Provide the (x, y) coordinate of the cell's center where the given text is located.  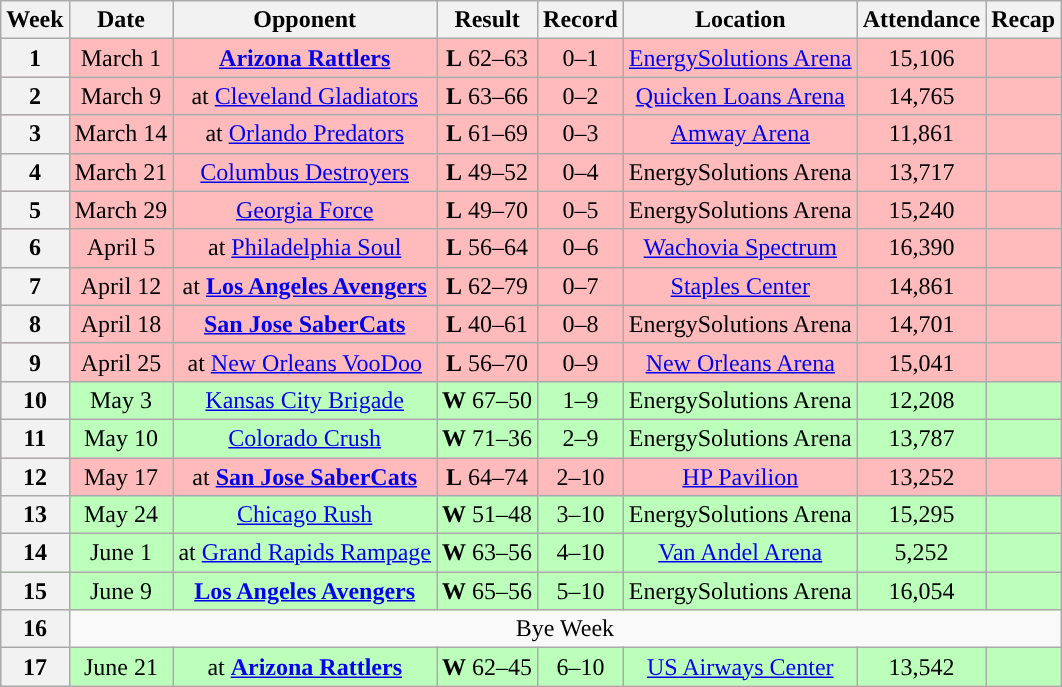
Wachovia Spectrum (740, 248)
at New Orleans VooDoo (305, 362)
April 18 (121, 324)
L 49–52 (488, 172)
1–9 (581, 400)
15,106 (921, 58)
Attendance (921, 20)
at Grand Rapids Rampage (305, 553)
7 (35, 286)
Van Andel Arena (740, 553)
Opponent (305, 20)
Record (581, 20)
L 40–61 (488, 324)
3 (35, 134)
Recap (1024, 20)
New Orleans Arena (740, 362)
0–2 (581, 96)
13 (35, 515)
Arizona Rattlers (305, 58)
13,787 (921, 438)
1 (35, 58)
HP Pavilion (740, 477)
9 (35, 362)
May 10 (121, 438)
W 71–36 (488, 438)
May 24 (121, 515)
0–8 (581, 324)
0–4 (581, 172)
Quicken Loans Arena (740, 96)
2 (35, 96)
10 (35, 400)
L 64–74 (488, 477)
Result (488, 20)
W 63–56 (488, 553)
April 5 (121, 248)
11 (35, 438)
W 67–50 (488, 400)
15,041 (921, 362)
16,390 (921, 248)
Week (35, 20)
at Philadelphia Soul (305, 248)
6–10 (581, 667)
16 (35, 629)
June 21 (121, 667)
13,252 (921, 477)
US Airways Center (740, 667)
4–10 (581, 553)
Colorado Crush (305, 438)
Georgia Force (305, 210)
June 1 (121, 553)
11,861 (921, 134)
13,542 (921, 667)
Columbus Destroyers (305, 172)
at Orlando Predators (305, 134)
June 9 (121, 591)
San Jose SaberCats (305, 324)
March 1 (121, 58)
March 9 (121, 96)
at San Jose SaberCats (305, 477)
0–3 (581, 134)
Amway Arena (740, 134)
15,240 (921, 210)
W 65–56 (488, 591)
4 (35, 172)
at Arizona Rattlers (305, 667)
16,054 (921, 591)
15 (35, 591)
May 3 (121, 400)
April 25 (121, 362)
14 (35, 553)
3–10 (581, 515)
May 17 (121, 477)
14,765 (921, 96)
Chicago Rush (305, 515)
5,252 (921, 553)
at Los Angeles Avengers (305, 286)
Location (740, 20)
8 (35, 324)
0–5 (581, 210)
0–9 (581, 362)
W 51–48 (488, 515)
March 21 (121, 172)
L 63–66 (488, 96)
12 (35, 477)
W 62–45 (488, 667)
0–1 (581, 58)
L 61–69 (488, 134)
at Cleveland Gladiators (305, 96)
6 (35, 248)
0–7 (581, 286)
15,295 (921, 515)
Staples Center (740, 286)
Bye Week (565, 629)
L 56–64 (488, 248)
13,717 (921, 172)
5–10 (581, 591)
L 56–70 (488, 362)
14,861 (921, 286)
0–6 (581, 248)
12,208 (921, 400)
Los Angeles Avengers (305, 591)
L 62–63 (488, 58)
14,701 (921, 324)
L 49–70 (488, 210)
5 (35, 210)
March 29 (121, 210)
17 (35, 667)
Date (121, 20)
March 14 (121, 134)
2–9 (581, 438)
2–10 (581, 477)
April 12 (121, 286)
Kansas City Brigade (305, 400)
L 62–79 (488, 286)
